Determine the (x, y) coordinate at the center of the cell enclosing the given text.  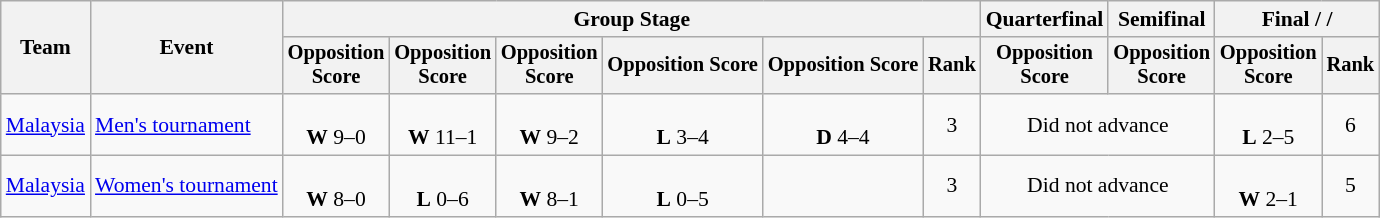
Event (186, 48)
L 0–5 (683, 186)
W 11–1 (442, 124)
D 4–4 (843, 124)
L 0–6 (442, 186)
W 9–0 (336, 124)
Semifinal (1162, 19)
Women's tournament (186, 186)
Group Stage (632, 19)
Final / / (1297, 19)
L 2–5 (1268, 124)
W 2–1 (1268, 186)
6 (1351, 124)
W 9–2 (550, 124)
W 8–0 (336, 186)
Team (46, 48)
Quarterfinal (1045, 19)
W 8–1 (550, 186)
Men's tournament (186, 124)
5 (1351, 186)
L 3–4 (683, 124)
